For the text-containing cell, return its midpoint in (X, Y) coordinate format. 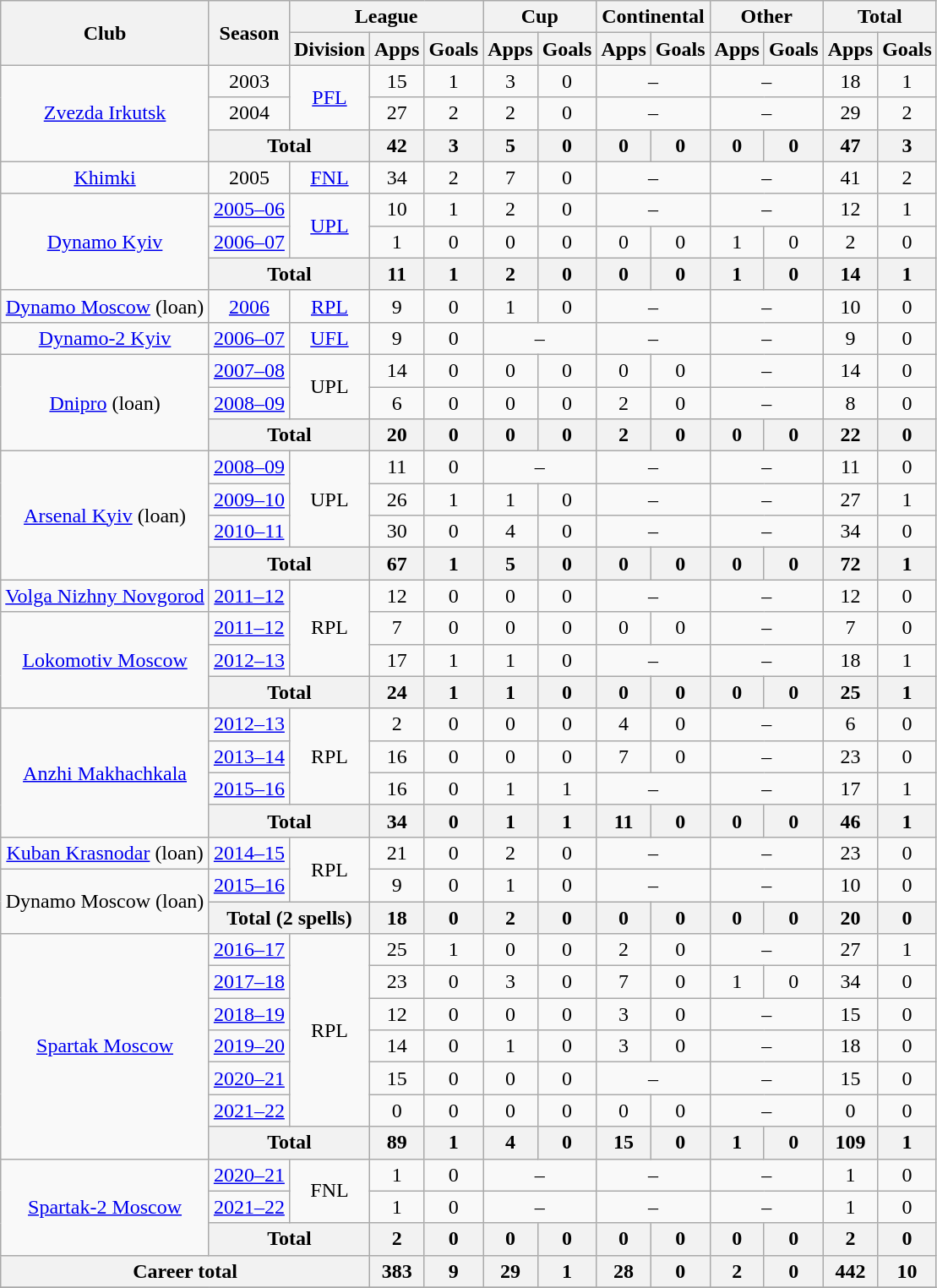
24 (397, 692)
Other (766, 17)
46 (850, 821)
2003 (248, 81)
2016–17 (248, 950)
22 (850, 435)
Spartak Moscow (105, 1046)
67 (397, 564)
2018–19 (248, 1014)
Spartak-2 Moscow (105, 1207)
Lokomotiv Moscow (105, 660)
Volga Nizhny Novgorod (105, 596)
41 (850, 177)
109 (850, 1143)
Arsenal Kyiv (loan) (105, 516)
72 (850, 564)
Club (105, 33)
8 (850, 403)
30 (397, 532)
2014–15 (248, 853)
League (385, 17)
442 (850, 1271)
2006 (248, 306)
Career total (186, 1271)
383 (397, 1271)
21 (397, 853)
Cup (540, 17)
2005 (248, 177)
2017–18 (248, 982)
28 (624, 1271)
UFL (330, 338)
Zvezda Irkutsk (105, 113)
Total (2 spells) (289, 917)
89 (397, 1143)
Anzhi Makhachkala (105, 772)
2009–10 (248, 499)
PFL (330, 97)
42 (397, 145)
Continental (653, 17)
Season (248, 33)
2007–08 (248, 370)
Dnipro (loan) (105, 402)
2010–11 (248, 532)
26 (397, 499)
Dynamo-2 Kyiv (105, 338)
Kuban Krasnodar (loan) (105, 853)
47 (850, 145)
2013–14 (248, 756)
Khimki (105, 177)
Division (330, 49)
2005–06 (248, 210)
2004 (248, 113)
2019–20 (248, 1046)
Dynamo Kyiv (105, 242)
